Determine the (X, Y) coordinate at the center of the cell enclosing the given text.  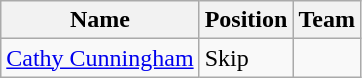
Position (246, 20)
Name (100, 20)
Cathy Cunningham (100, 58)
Skip (246, 58)
Team (327, 20)
